Detect which cell encompasses the target text, then output its [X, Y] center coordinate. 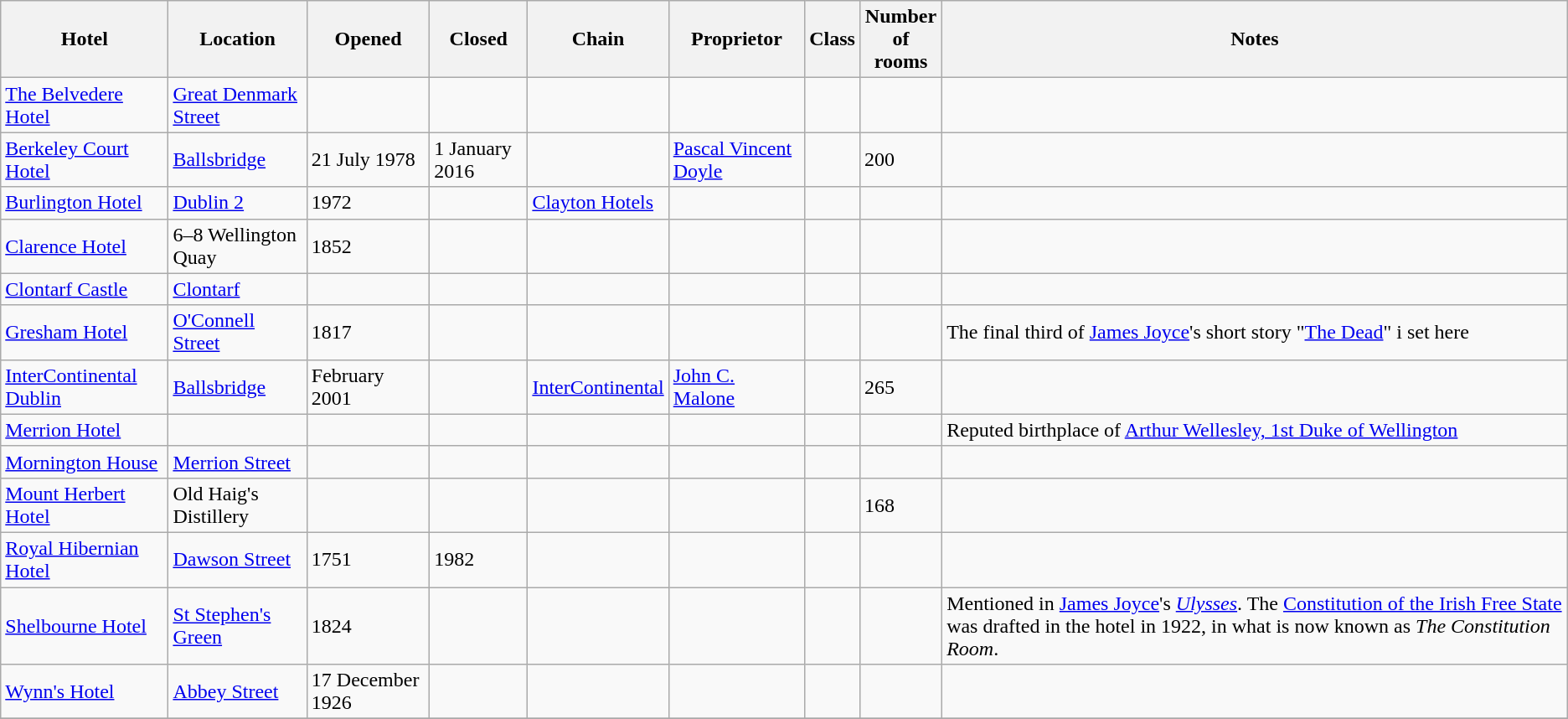
February 2001 [368, 387]
Clontarf [238, 289]
1824 [368, 625]
The Belvedere Hotel [85, 106]
Location [238, 39]
1817 [368, 332]
Merrion Hotel [85, 430]
168 [900, 504]
Pascal Vincent Doyle [736, 159]
InterContinental [598, 387]
Burlington Hotel [85, 203]
Closed [479, 39]
Abbey Street [238, 692]
Notes [1255, 39]
Great Denmark Street [238, 106]
InterContinental Dublin [85, 387]
17 December 1926 [368, 692]
Mount Herbert Hotel [85, 504]
Chain [598, 39]
Gresham Hotel [85, 332]
1 January 2016 [479, 159]
O'Connell Street [238, 332]
Wynn's Hotel [85, 692]
Dawson Street [238, 560]
1852 [368, 246]
Class [833, 39]
Clontarf Castle [85, 289]
Numberof rooms [900, 39]
The final third of James Joyce's short story "The Dead" i set here [1255, 332]
Mornington House [85, 462]
265 [900, 387]
6–8 Wellington Quay [238, 246]
Proprietor [736, 39]
Clarence Hotel [85, 246]
Opened [368, 39]
200 [900, 159]
1982 [479, 560]
John C. Malone [736, 387]
Royal Hibernian Hotel [85, 560]
Hotel [85, 39]
1972 [368, 203]
St Stephen's Green [238, 625]
Reputed birthplace of Arthur Wellesley, 1st Duke of Wellington [1255, 430]
Dublin 2 [238, 203]
Merrion Street [238, 462]
Clayton Hotels [598, 203]
Berkeley Court Hotel [85, 159]
21 July 1978 [368, 159]
Old Haig's Distillery [238, 504]
Shelbourne Hotel [85, 625]
1751 [368, 560]
